From the cell containing the given text, extract its center point as (X, Y) coordinate. 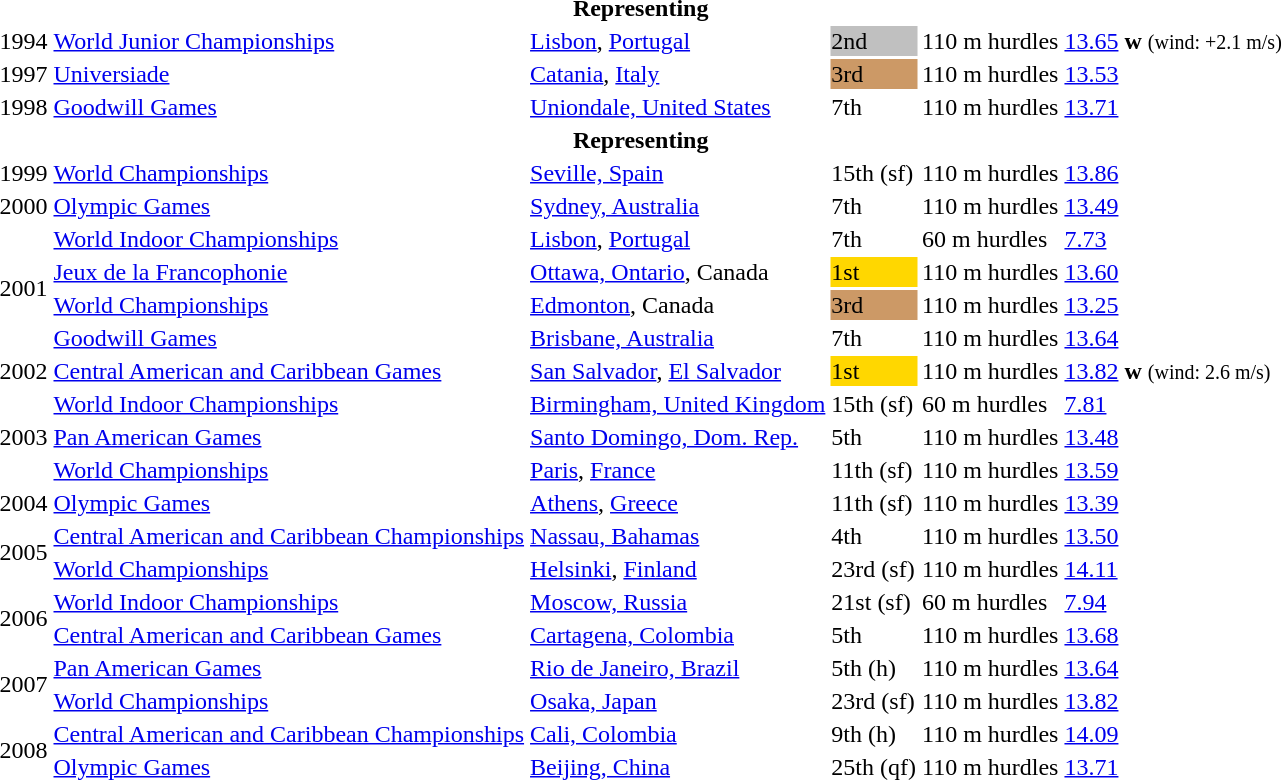
Ottawa, Ontario, Canada (678, 272)
Osaka, Japan (678, 701)
Jeux de la Francophonie (289, 272)
Brisbane, Australia (678, 338)
Moscow, Russia (678, 602)
2nd (874, 41)
5th (h) (874, 668)
San Salvador, El Salvador (678, 371)
Uniondale, United States (678, 107)
Athens, Greece (678, 503)
Santo Domingo, Dom. Rep. (678, 437)
Nassau, Bahamas (678, 536)
World Junior Championships (289, 41)
Catania, Italy (678, 74)
21st (sf) (874, 602)
Cali, Colombia (678, 734)
Rio de Janeiro, Brazil (678, 668)
Universiade (289, 74)
Sydney, Australia (678, 206)
4th (874, 536)
Paris, France (678, 470)
Cartagena, Colombia (678, 635)
Seville, Spain (678, 173)
Helsinki, Finland (678, 569)
Edmonton, Canada (678, 305)
9th (h) (874, 734)
Birmingham, United Kingdom (678, 404)
